Return (X, Y) of the center of cell containing provided text 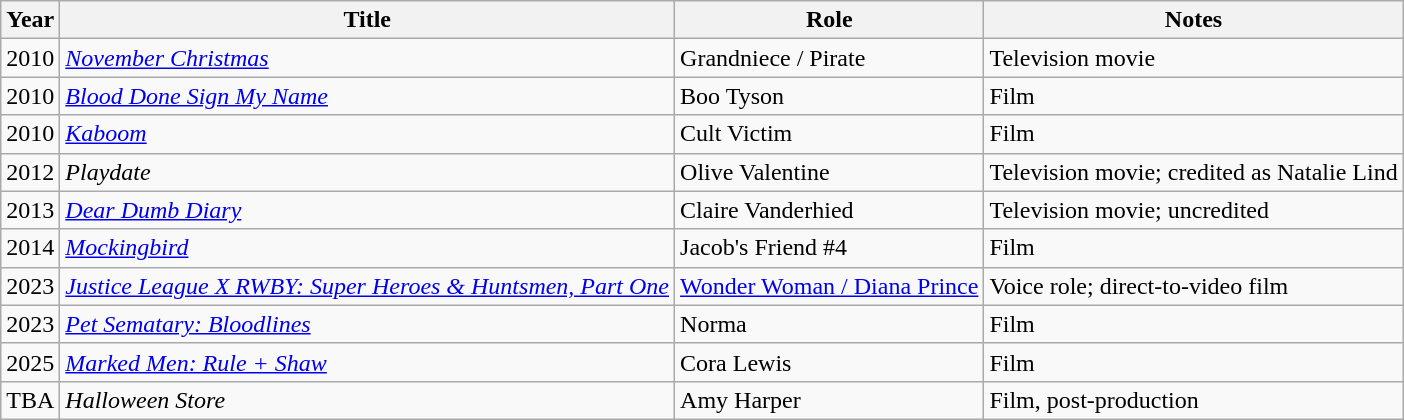
Grandniece / Pirate (830, 58)
Kaboom (368, 134)
Film, post-production (1194, 400)
Cult Victim (830, 134)
2025 (30, 362)
Olive Valentine (830, 172)
2013 (30, 210)
Dear Dumb Diary (368, 210)
Mockingbird (368, 248)
Playdate (368, 172)
Title (368, 20)
Year (30, 20)
Justice League X RWBY: Super Heroes & Huntsmen, Part One (368, 286)
Notes (1194, 20)
Wonder Woman / Diana Prince (830, 286)
Jacob's Friend #4 (830, 248)
2014 (30, 248)
Television movie; uncredited (1194, 210)
Halloween Store (368, 400)
Pet Sematary: Bloodlines (368, 324)
2012 (30, 172)
Marked Men: Rule + Shaw (368, 362)
TBA (30, 400)
Television movie (1194, 58)
Blood Done Sign My Name (368, 96)
Norma (830, 324)
Voice role; direct-to-video film (1194, 286)
Boo Tyson (830, 96)
Claire Vanderhied (830, 210)
November Christmas (368, 58)
Role (830, 20)
Television movie; credited as Natalie Lind (1194, 172)
Cora Lewis (830, 362)
Amy Harper (830, 400)
